For the text-containing cell, return its midpoint in [x, y] coordinate format. 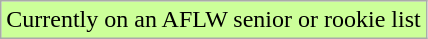
Currently on an AFLW senior or rookie list [214, 20]
